Output the [X, Y] coordinate of the center of the cell containing the given text.  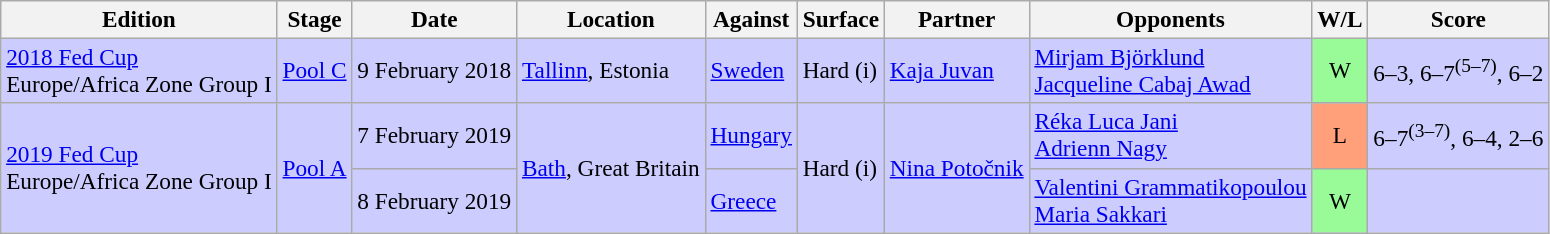
Location [612, 19]
Kaja Juvan [956, 70]
Hungary [751, 136]
Pool A [314, 168]
2019 Fed Cup Europe/Africa Zone Group I [139, 168]
W/L [1340, 19]
Partner [956, 19]
Nina Potočnik [956, 168]
Mirjam Björklund Jacqueline Cabaj Awad [1170, 70]
Against [751, 19]
Bath, Great Britain [612, 168]
9 February 2018 [434, 70]
6–3, 6–7(5–7), 6–2 [1458, 70]
Sweden [751, 70]
Date [434, 19]
Tallinn, Estonia [612, 70]
Score [1458, 19]
Stage [314, 19]
2018 Fed Cup Europe/Africa Zone Group I [139, 70]
Opponents [1170, 19]
7 February 2019 [434, 136]
8 February 2019 [434, 200]
Greece [751, 200]
L [1340, 136]
Surface [840, 19]
6–7(3–7), 6–4, 2–6 [1458, 136]
Valentini Grammatikopoulou Maria Sakkari [1170, 200]
Pool C [314, 70]
Réka Luca Jani Adrienn Nagy [1170, 136]
Edition [139, 19]
